Capture the cell that displays the provided text and extract its [x, y] central coordinate. 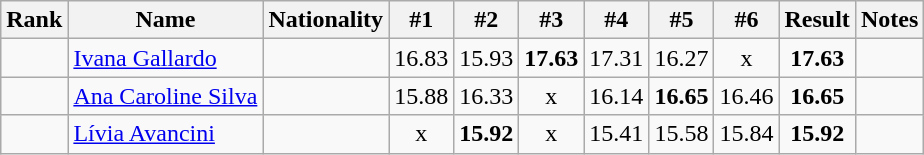
17.31 [616, 58]
#6 [746, 20]
15.58 [682, 134]
15.93 [486, 58]
#1 [422, 20]
16.83 [422, 58]
15.84 [746, 134]
Nationality [326, 20]
#5 [682, 20]
16.14 [616, 96]
15.41 [616, 134]
16.27 [682, 58]
16.46 [746, 96]
Name [166, 20]
15.88 [422, 96]
#4 [616, 20]
16.33 [486, 96]
#3 [552, 20]
Result [817, 20]
Notes [889, 20]
Rank [34, 20]
Lívia Avancini [166, 134]
#2 [486, 20]
Ivana Gallardo [166, 58]
Ana Caroline Silva [166, 96]
